Locate the cell with the specified text and output its [x, y] center coordinate. 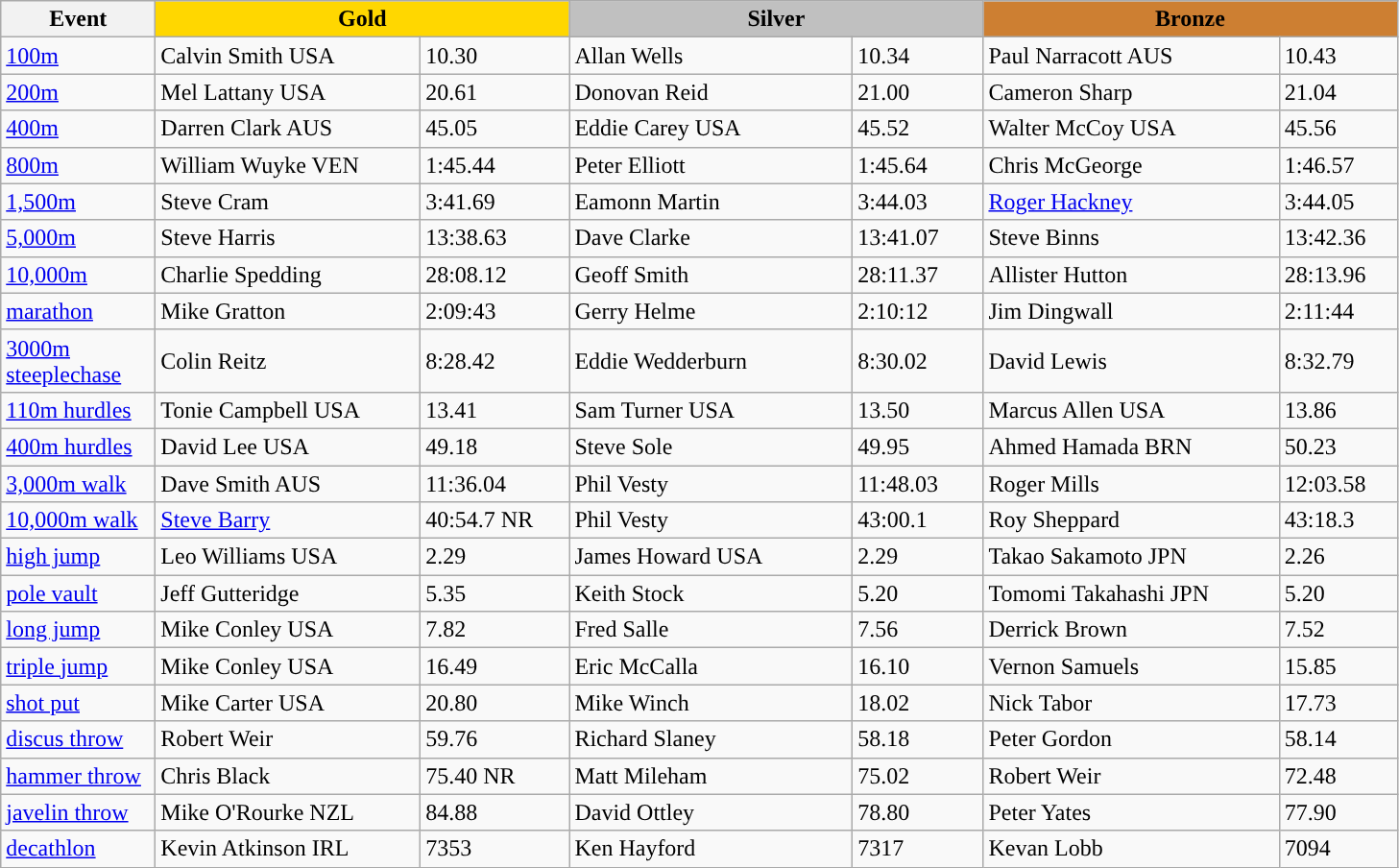
10.43 [1339, 56]
Gold [363, 19]
Allan Wells [711, 56]
13.86 [1339, 410]
Steve Cram [288, 202]
28:08.12 [495, 275]
100m [79, 56]
45.05 [495, 129]
Derrick Brown [1131, 630]
75.02 [918, 776]
18.02 [918, 703]
21.00 [918, 92]
marathon [79, 311]
13:41.07 [918, 238]
3:44.03 [918, 202]
Peter Elliott [711, 165]
7094 [1339, 849]
Eamonn Martin [711, 202]
pole vault [79, 593]
Geoff Smith [711, 275]
long jump [79, 630]
Tonie Campbell USA [288, 410]
Mike Carter USA [288, 703]
Mike Winch [711, 703]
5.35 [495, 593]
Kevin Atkinson IRL [288, 849]
3:41.69 [495, 202]
Roger Mills [1131, 483]
Eric McCalla [711, 666]
10,000m [79, 275]
David Lee USA [288, 446]
78.80 [918, 812]
Jeff Gutteridge [288, 593]
75.40 NR [495, 776]
shot put [79, 703]
13.50 [918, 410]
5,000m [79, 238]
1:45.64 [918, 165]
Event [79, 19]
high jump [79, 557]
Roy Sheppard [1131, 520]
Bronze [1191, 19]
3000m steeplechase [79, 361]
Mike O'Rourke NZL [288, 812]
110m hurdles [79, 410]
Mike Gratton [288, 311]
21.04 [1339, 92]
8:30.02 [918, 361]
43:00.1 [918, 520]
43:18.3 [1339, 520]
Steve Harris [288, 238]
59.76 [495, 739]
Ken Hayford [711, 849]
Keith Stock [711, 593]
17.73 [1339, 703]
James Howard USA [711, 557]
49.18 [495, 446]
Eddie Wedderburn [711, 361]
Tomomi Takahashi JPN [1131, 593]
7317 [918, 849]
77.90 [1339, 812]
28:13.96 [1339, 275]
Calvin Smith USA [288, 56]
Peter Gordon [1131, 739]
David Lewis [1131, 361]
Jim Dingwall [1131, 311]
49.95 [918, 446]
Sam Turner USA [711, 410]
Colin Reitz [288, 361]
Charlie Spedding [288, 275]
Ahmed Hamada BRN [1131, 446]
15.85 [1339, 666]
Roger Hackney [1131, 202]
13.41 [495, 410]
Vernon Samuels [1131, 666]
Steve Binns [1131, 238]
40:54.7 NR [495, 520]
7353 [495, 849]
20.80 [495, 703]
discus throw [79, 739]
1:45.44 [495, 165]
Kevan Lobb [1131, 849]
400m [79, 129]
Fred Salle [711, 630]
Eddie Carey USA [711, 129]
1:46.57 [1339, 165]
10.34 [918, 56]
45.56 [1339, 129]
Dave Clarke [711, 238]
hammer throw [79, 776]
10,000m walk [79, 520]
Darren Clark AUS [288, 129]
16.49 [495, 666]
8:32.79 [1339, 361]
2:10:12 [918, 311]
45.52 [918, 129]
javelin throw [79, 812]
16.10 [918, 666]
Gerry Helme [711, 311]
Paul Narracott AUS [1131, 56]
Steve Sole [711, 446]
12:03.58 [1339, 483]
2:11:44 [1339, 311]
11:48.03 [918, 483]
3:44.05 [1339, 202]
Marcus Allen USA [1131, 410]
William Wuyke VEN [288, 165]
Mel Lattany USA [288, 92]
84.88 [495, 812]
10.30 [495, 56]
Allister Hutton [1131, 275]
200m [79, 92]
Leo Williams USA [288, 557]
Nick Tabor [1131, 703]
Walter McCoy USA [1131, 129]
Donovan Reid [711, 92]
3,000m walk [79, 483]
72.48 [1339, 776]
Chris Black [288, 776]
Takao Sakamoto JPN [1131, 557]
Peter Yates [1131, 812]
2:09:43 [495, 311]
58.14 [1339, 739]
triple jump [79, 666]
Richard Slaney [711, 739]
50.23 [1339, 446]
13:42.36 [1339, 238]
Matt Mileham [711, 776]
Cameron Sharp [1131, 92]
Chris McGeorge [1131, 165]
7.82 [495, 630]
Steve Barry [288, 520]
400m hurdles [79, 446]
2.26 [1339, 557]
58.18 [918, 739]
11:36.04 [495, 483]
8:28.42 [495, 361]
Dave Smith AUS [288, 483]
13:38.63 [495, 238]
7.56 [918, 630]
Silver [776, 19]
David Ottley [711, 812]
7.52 [1339, 630]
decathlon [79, 849]
28:11.37 [918, 275]
20.61 [495, 92]
1,500m [79, 202]
800m [79, 165]
